Output the (X, Y) coordinate of the center of the cell containing the given text.  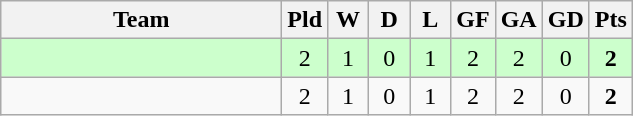
Pld (305, 20)
GA (518, 20)
Team (142, 20)
D (390, 20)
L (430, 20)
Pts (610, 20)
GD (566, 20)
GF (473, 20)
W (348, 20)
